Output the (x, y) coordinate of the center of the cell containing the given text.  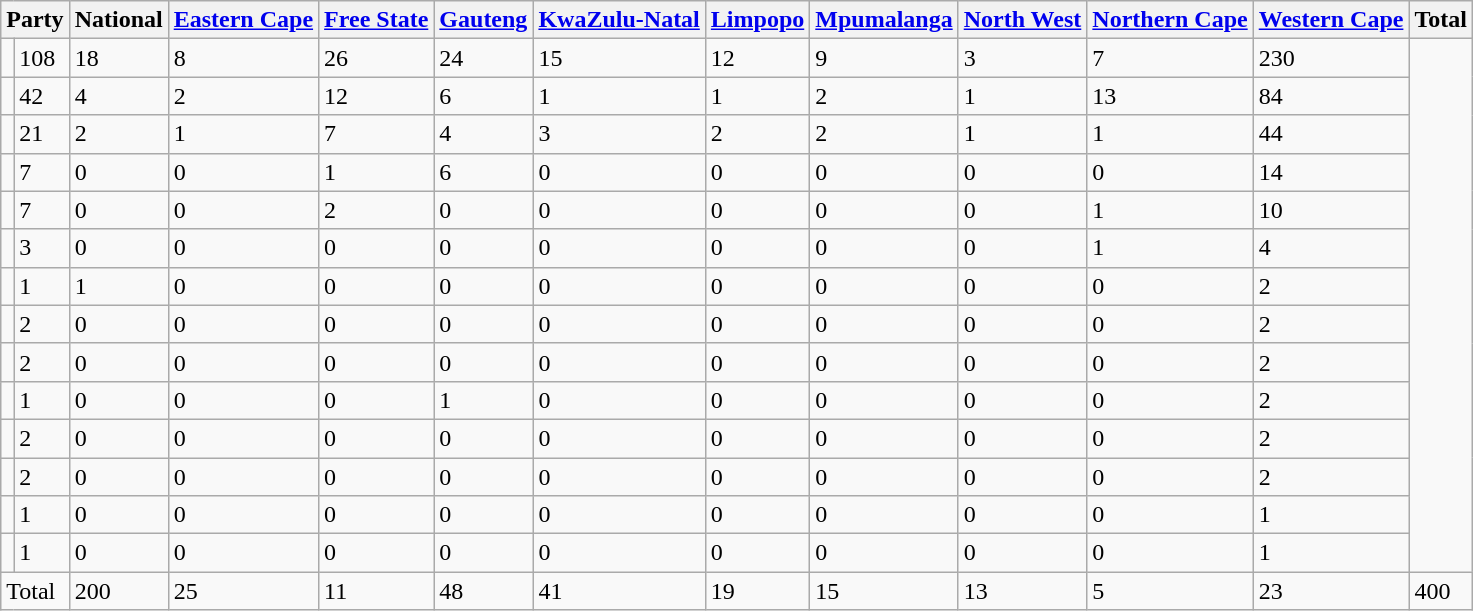
Party (35, 20)
8 (243, 58)
Eastern Cape (243, 20)
Northern Cape (1170, 20)
Western Cape (1331, 20)
North West (1022, 20)
108 (42, 58)
Limpopo (757, 20)
400 (1441, 591)
Free State (376, 20)
84 (1331, 96)
KwaZulu-Natal (619, 20)
Mpumalanga (884, 20)
18 (118, 58)
14 (1331, 172)
24 (484, 58)
11 (376, 591)
23 (1331, 591)
25 (243, 591)
42 (42, 96)
44 (1331, 134)
9 (884, 58)
5 (1170, 591)
48 (484, 591)
26 (376, 58)
19 (757, 591)
41 (619, 591)
National (118, 20)
10 (1331, 210)
200 (118, 591)
21 (42, 134)
Gauteng (484, 20)
230 (1331, 58)
